Output the [X, Y] coordinate of the center of the cell containing the given text.  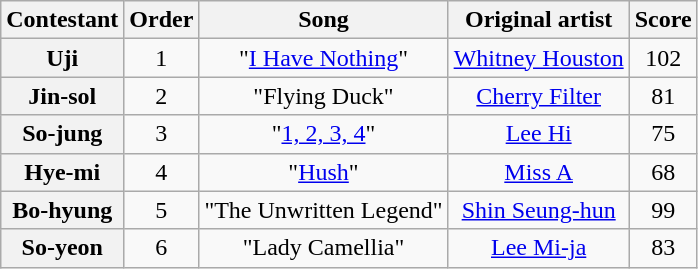
So-jung [62, 134]
75 [663, 134]
83 [663, 248]
6 [162, 248]
Jin-sol [62, 96]
"Flying Duck" [324, 96]
5 [162, 210]
"Lady Camellia" [324, 248]
Hye-mi [62, 172]
Contestant [62, 20]
1 [162, 58]
"The Unwritten Legend" [324, 210]
Song [324, 20]
Order [162, 20]
Miss A [538, 172]
Cherry Filter [538, 96]
2 [162, 96]
4 [162, 172]
"I Have Nothing" [324, 58]
68 [663, 172]
102 [663, 58]
Shin Seung-hun [538, 210]
"Hush" [324, 172]
3 [162, 134]
Bo-hyung [62, 210]
Lee Hi [538, 134]
Lee Mi-ja [538, 248]
So-yeon [62, 248]
Whitney Houston [538, 58]
Uji [62, 58]
Original artist [538, 20]
81 [663, 96]
"1, 2, 3, 4" [324, 134]
99 [663, 210]
Score [663, 20]
